For the text-containing cell, return its midpoint in (X, Y) coordinate format. 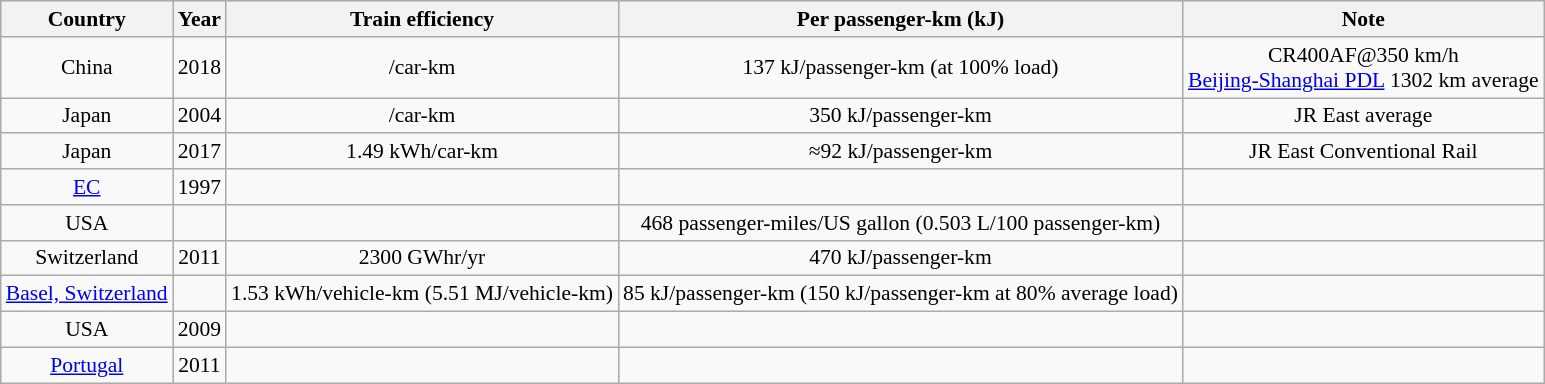
2004 (200, 116)
≈92 kJ/passenger-km (900, 152)
Train efficiency (422, 19)
JR East Conventional Rail (1364, 152)
Note (1364, 19)
2017 (200, 152)
Portugal (87, 365)
1.49 kWh/car-km (422, 152)
Country (87, 19)
Basel, Switzerland (87, 294)
2300 GWhr/yr (422, 258)
470 kJ/passenger-km (900, 258)
Year (200, 19)
Per passenger-km (kJ) (900, 19)
468 passenger-miles/US gallon (0.503 L/100 passenger-km) (900, 223)
China (87, 68)
2009 (200, 330)
137 kJ/passenger-km (at 100% load) (900, 68)
Switzerland (87, 258)
2018 (200, 68)
350 kJ/passenger-km (900, 116)
1997 (200, 187)
1.53 kWh/vehicle-km (5.51 MJ/vehicle-km) (422, 294)
JR East average (1364, 116)
EC (87, 187)
85 kJ/passenger-km (150 kJ/passenger-km at 80% average load) (900, 294)
CR400AF@350 km/hBeijing-Shanghai PDL 1302 km average (1364, 68)
